Extract the (X, Y) coordinate from the center of the cell holding the provided text.  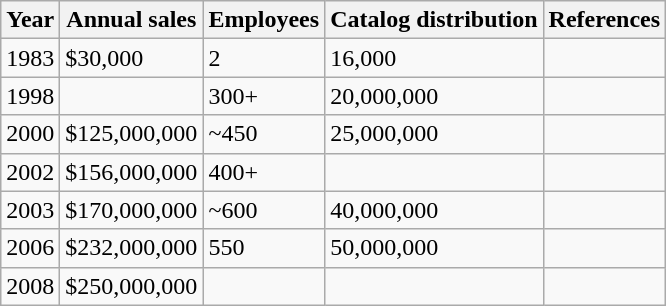
2002 (30, 172)
2003 (30, 210)
$250,000,000 (132, 286)
550 (264, 248)
~600 (264, 210)
40,000,000 (434, 210)
50,000,000 (434, 248)
Employees (264, 20)
300+ (264, 96)
20,000,000 (434, 96)
400+ (264, 172)
2006 (30, 248)
25,000,000 (434, 134)
1983 (30, 58)
2000 (30, 134)
1998 (30, 96)
Annual sales (132, 20)
References (604, 20)
$30,000 (132, 58)
$125,000,000 (132, 134)
$170,000,000 (132, 210)
$156,000,000 (132, 172)
Year (30, 20)
16,000 (434, 58)
2 (264, 58)
$232,000,000 (132, 248)
Catalog distribution (434, 20)
~450 (264, 134)
2008 (30, 286)
